Return the (x, y) coordinate for the center point of the cell that contains the specified text.  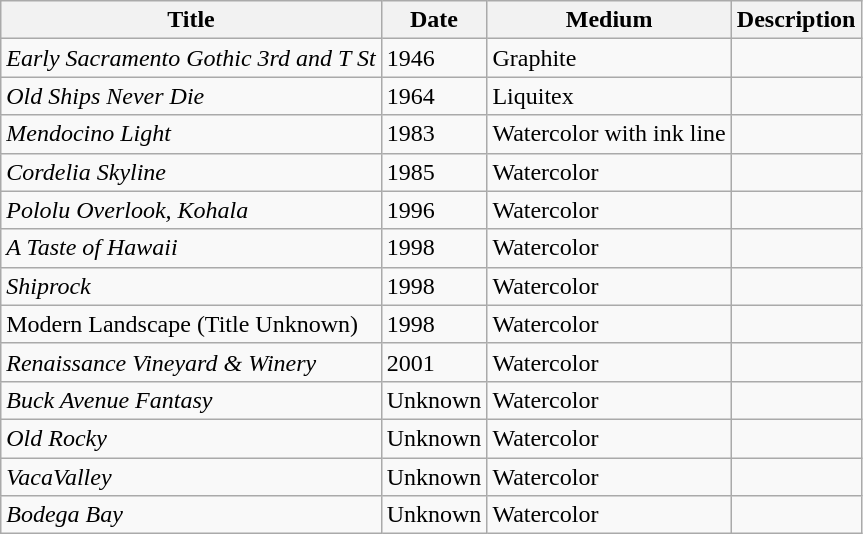
Cordelia Skyline (191, 172)
Description (796, 20)
Early Sacramento Gothic 3rd and T St (191, 58)
VacaValley (191, 477)
Buck Avenue Fantasy (191, 400)
Watercolor with ink line (609, 134)
Old Rocky (191, 438)
Shiprock (191, 286)
Modern Landscape (Title Unknown) (191, 324)
Renaissance Vineyard & Winery (191, 362)
Liquitex (609, 96)
Mendocino Light (191, 134)
1964 (434, 96)
Bodega Bay (191, 515)
2001 (434, 362)
Date (434, 20)
Pololu Overlook, Kohala (191, 210)
1985 (434, 172)
Old Ships Never Die (191, 96)
Medium (609, 20)
1983 (434, 134)
Graphite (609, 58)
Title (191, 20)
1946 (434, 58)
A Taste of Hawaii (191, 248)
1996 (434, 210)
